Capture the cell that displays the provided text and extract its [x, y] central coordinate. 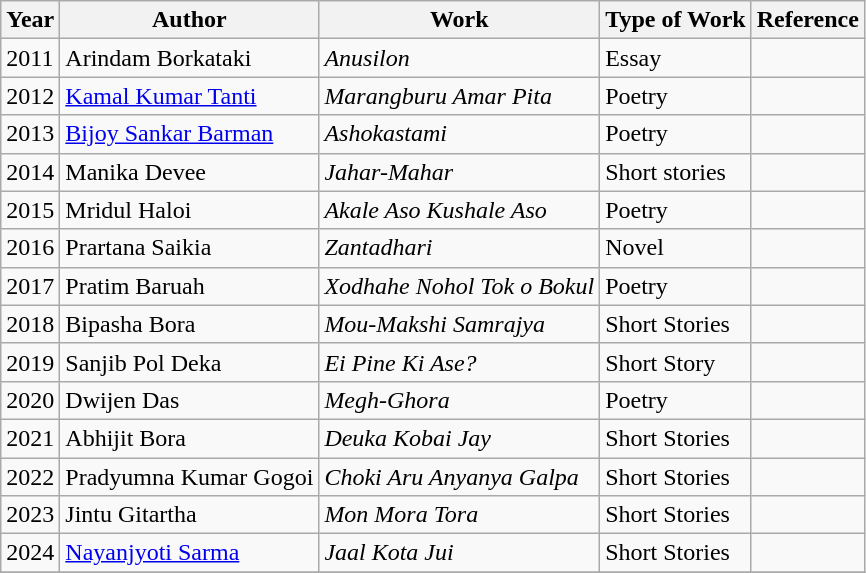
Ashokastami [460, 134]
Year [30, 20]
Xodhahe Nohol Tok o Bokul [460, 286]
Pratim Baruah [190, 286]
Ei Pine Ki Ase? [460, 362]
Manika Devee [190, 172]
Jintu Gitartha [190, 515]
Megh-Ghora [460, 400]
2021 [30, 438]
Kamal Kumar Tanti [190, 96]
Mou-Makshi Samrajya [460, 324]
2012 [30, 96]
Bipasha Bora [190, 324]
Nayanjyoti Sarma [190, 553]
Prartana Saikia [190, 248]
Reference [808, 20]
2015 [30, 210]
Sanjib Pol Deka [190, 362]
Work [460, 20]
Novel [676, 248]
2017 [30, 286]
2014 [30, 172]
Mon Mora Tora [460, 515]
Short stories [676, 172]
2018 [30, 324]
Arindam Borkataki [190, 58]
2013 [30, 134]
Jaal Kota Jui [460, 553]
2019 [30, 362]
Marangburu Amar Pita [460, 96]
Author [190, 20]
Abhijit Bora [190, 438]
2022 [30, 477]
2020 [30, 400]
Pradyumna Kumar Gogoi [190, 477]
Bijoy Sankar Barman [190, 134]
2024 [30, 553]
2016 [30, 248]
Dwijen Das [190, 400]
Essay [676, 58]
Akale Aso Kushale Aso [460, 210]
2011 [30, 58]
Zantadhari [460, 248]
Short Story [676, 362]
Jahar-Mahar [460, 172]
Deuka Kobai Jay [460, 438]
Choki Aru Anyanya Galpa [460, 477]
Type of Work [676, 20]
Anusilon [460, 58]
Mridul Haloi [190, 210]
2023 [30, 515]
